Capture the cell that displays the provided text and extract its [x, y] central coordinate. 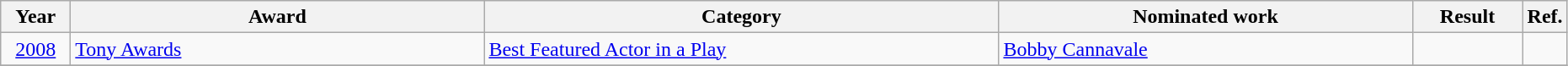
Category [741, 17]
Nominated work [1206, 17]
Tony Awards [278, 49]
Result [1467, 17]
Ref. [1544, 17]
Best Featured Actor in a Play [741, 49]
2008 [35, 49]
Year [35, 17]
Bobby Cannavale [1206, 49]
Award [278, 17]
